Locate the cell with the specified text and output its [X, Y] center coordinate. 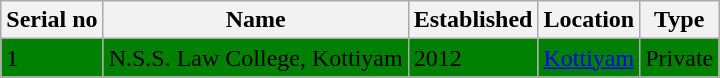
2012 [473, 58]
Kottiyam [589, 58]
Name [256, 20]
Type [680, 20]
1 [52, 58]
Location [589, 20]
Private [680, 58]
Established [473, 20]
N.S.S. Law College, Kottiyam [256, 58]
Serial no [52, 20]
